Return the (X, Y) coordinate for the center point of the cell that contains the specified text.  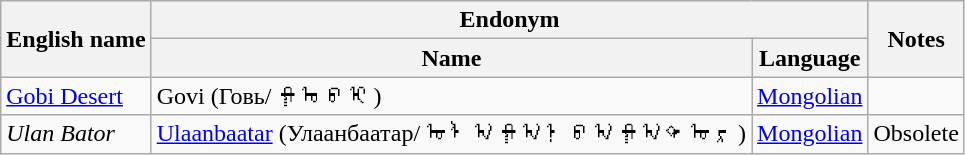
Gobi Desert (76, 96)
Ulaanbaatar (Улаанбаатар/ ᠤᠯᠠᠭᠠᠨᠪᠠᠭᠠᠲᠤᠷ) (451, 134)
Name (451, 58)
Language (810, 58)
Notes (916, 39)
Govi (Говь/ ᠭᠣᠪᠢ) (451, 96)
Obsolete (916, 134)
English name (76, 39)
Endonym (510, 20)
Ulan Bator (76, 134)
